Detect which cell encompasses the target text, then output its (X, Y) center coordinate. 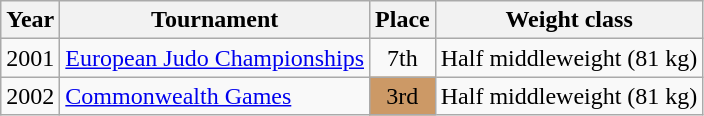
Tournament (215, 20)
Weight class (569, 20)
Commonwealth Games (215, 96)
2002 (30, 96)
Year (30, 20)
7th (403, 58)
Place (403, 20)
European Judo Championships (215, 58)
2001 (30, 58)
3rd (403, 96)
